Extract the [x, y] coordinate from the center of the cell holding the provided text.  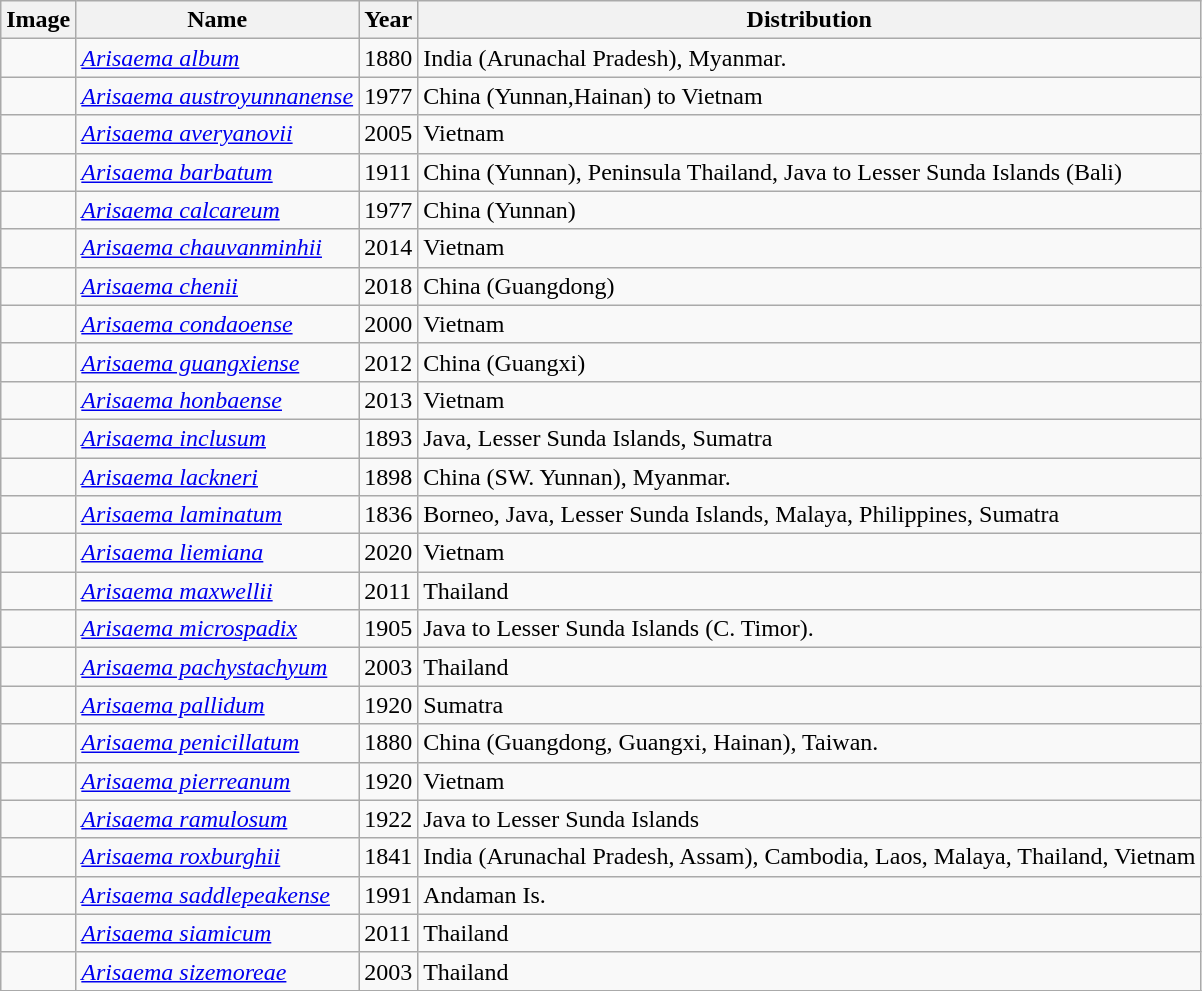
Arisaema chenii [218, 286]
India (Arunachal Pradesh, Assam), Cambodia, Laos, Malaya, Thailand, Vietnam [810, 857]
Arisaema roxburghii [218, 857]
Java to Lesser Sunda Islands [810, 819]
2020 [388, 553]
1893 [388, 438]
Arisaema barbatum [218, 172]
Arisaema pachystachyum [218, 667]
2013 [388, 400]
1841 [388, 857]
1922 [388, 819]
China (Yunnan), Peninsula Thailand, Java to Lesser Sunda Islands (Bali) [810, 172]
Arisaema honbaense [218, 400]
China (SW. Yunnan), Myanmar. [810, 477]
Arisaema maxwellii [218, 591]
Borneo, Java, Lesser Sunda Islands, Malaya, Philippines, Sumatra [810, 515]
China (Yunnan,Hainan) to Vietnam [810, 96]
China (Guangxi) [810, 362]
1905 [388, 629]
Arisaema pierreanum [218, 781]
Arisaema ramulosum [218, 819]
Arisaema condaoense [218, 324]
2005 [388, 134]
Andaman Is. [810, 895]
Distribution [810, 20]
Arisaema sizemoreae [218, 971]
2012 [388, 362]
Arisaema chauvanminhii [218, 248]
Arisaema saddlepeakense [218, 895]
Arisaema laminatum [218, 515]
1911 [388, 172]
2000 [388, 324]
Arisaema austroyunnanense [218, 96]
China (Yunnan) [810, 210]
Arisaema guangxiense [218, 362]
Year [388, 20]
China (Guangdong) [810, 286]
Arisaema microspadix [218, 629]
Java, Lesser Sunda Islands, Sumatra [810, 438]
Arisaema siamicum [218, 933]
India (Arunachal Pradesh), Myanmar. [810, 58]
Java to Lesser Sunda Islands (C. Timor). [810, 629]
Arisaema penicillatum [218, 743]
1991 [388, 895]
Name [218, 20]
Arisaema lackneri [218, 477]
Arisaema liemiana [218, 553]
Arisaema averyanovii [218, 134]
China (Guangdong, Guangxi, Hainan), Taiwan. [810, 743]
Arisaema calcareum [218, 210]
Arisaema pallidum [218, 705]
Arisaema inclusum [218, 438]
Arisaema album [218, 58]
2018 [388, 286]
Image [38, 20]
Sumatra [810, 705]
2014 [388, 248]
1836 [388, 515]
1898 [388, 477]
